Locate the cell with the specified text and output its [x, y] center coordinate. 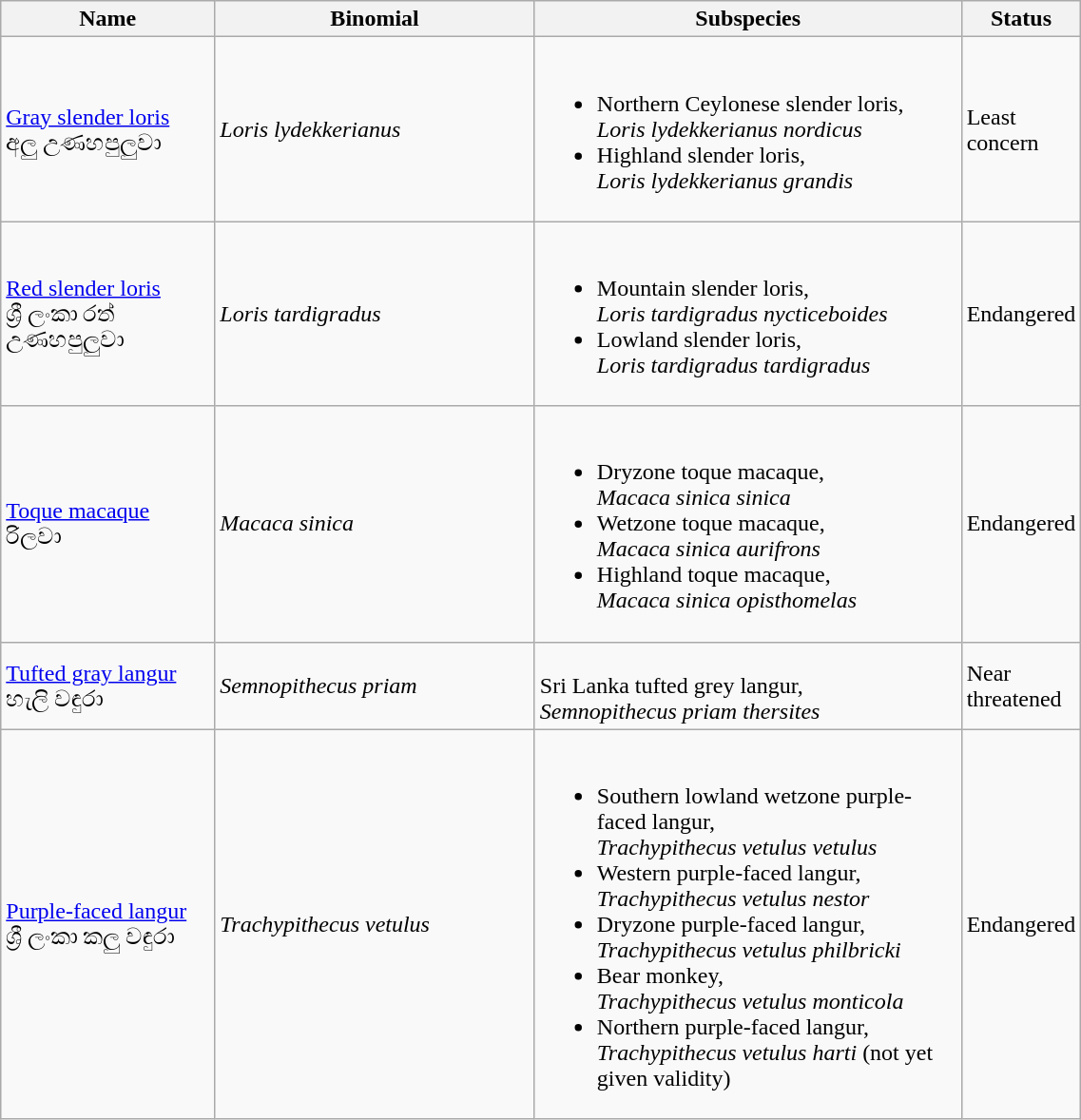
Loris lydekkerianus [375, 129]
Toque macaqueරිලවා [108, 524]
Red slender lorisශ්‍රී ලංකා රත් උණහපුලුවා [108, 314]
Semnopithecus priam [375, 686]
Loris tardigradus [375, 314]
Trachypithecus vetulus [375, 924]
Mountain slender loris,Loris tardigradus nycticeboidesLowland slender loris,Loris tardigradus tardigradus [747, 314]
Dryzone toque macaque,Macaca sinica sinicaWetzone toque macaque,Macaca sinica aurifronsHighland toque macaque,Macaca sinica opisthomelas [747, 524]
Purple-faced langurශ්‍රී ලංකා කලු වඳුරා [108, 924]
Northern Ceylonese slender loris,Loris lydekkerianus nordicusHighland slender loris,Loris lydekkerianus grandis [747, 129]
Macaca sinica [375, 524]
Sri Lanka tufted grey langur,Semnopithecus priam thersites [747, 686]
Gray slender lorisඅලු උණහපුලුවා [108, 129]
Near threatened [1021, 686]
Subspecies [747, 19]
Status [1021, 19]
Name [108, 19]
Tufted gray langurහැලි වඳුරා [108, 686]
Binomial [375, 19]
Least concern [1021, 129]
